Capture the cell that displays the provided text and extract its (x, y) central coordinate. 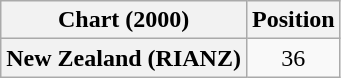
Position (293, 20)
New Zealand (RIANZ) (124, 58)
Chart (2000) (124, 20)
36 (293, 58)
